For the text-containing cell, return its midpoint in [X, Y] coordinate format. 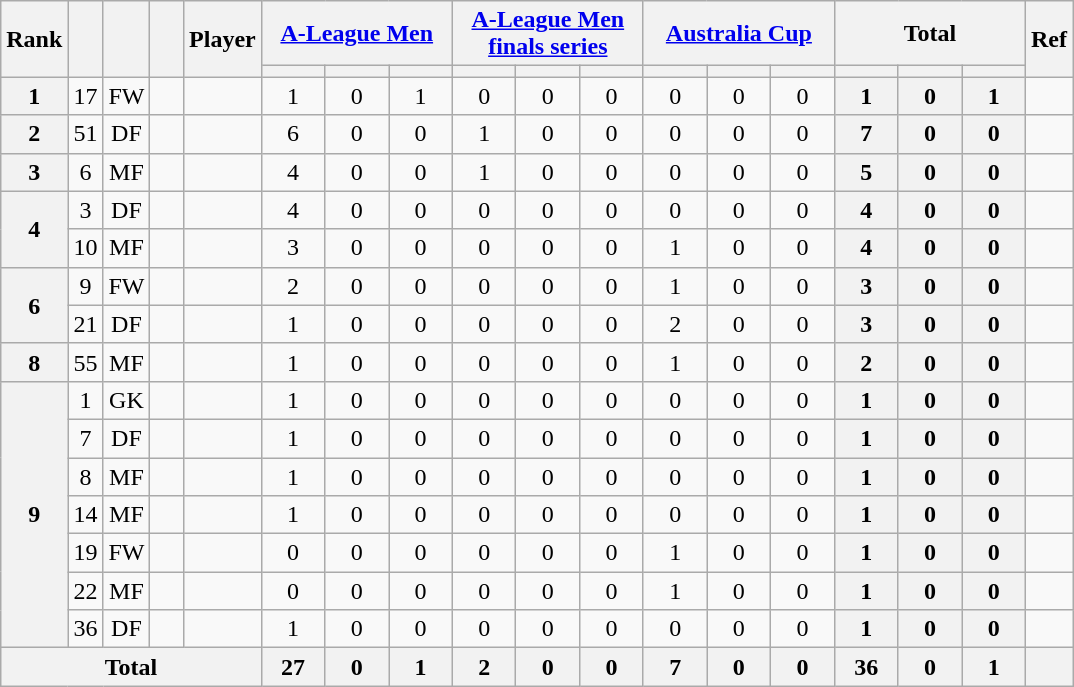
55 [86, 362]
14 [86, 515]
27 [293, 667]
Ref [1048, 39]
51 [86, 134]
5 [866, 172]
GK [126, 400]
19 [86, 553]
A-League Men [356, 34]
10 [86, 248]
Rank [34, 39]
21 [86, 324]
Australia Cup [738, 34]
A-League Men finals series [548, 34]
22 [86, 591]
Player [223, 39]
17 [86, 96]
